Search for the cell housing the specified text and yield its (x, y) center coordinate. 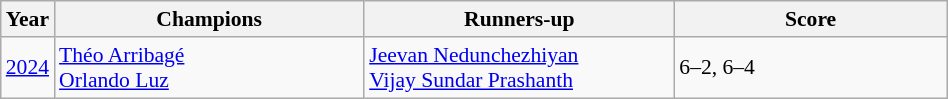
2024 (28, 68)
6–2, 6–4 (810, 68)
Year (28, 19)
Théo Arribagé Orlando Luz (209, 68)
Runners-up (519, 19)
Score (810, 19)
Champions (209, 19)
Jeevan Nedunchezhiyan Vijay Sundar Prashanth (519, 68)
